Search for the cell housing the specified text and yield its [X, Y] center coordinate. 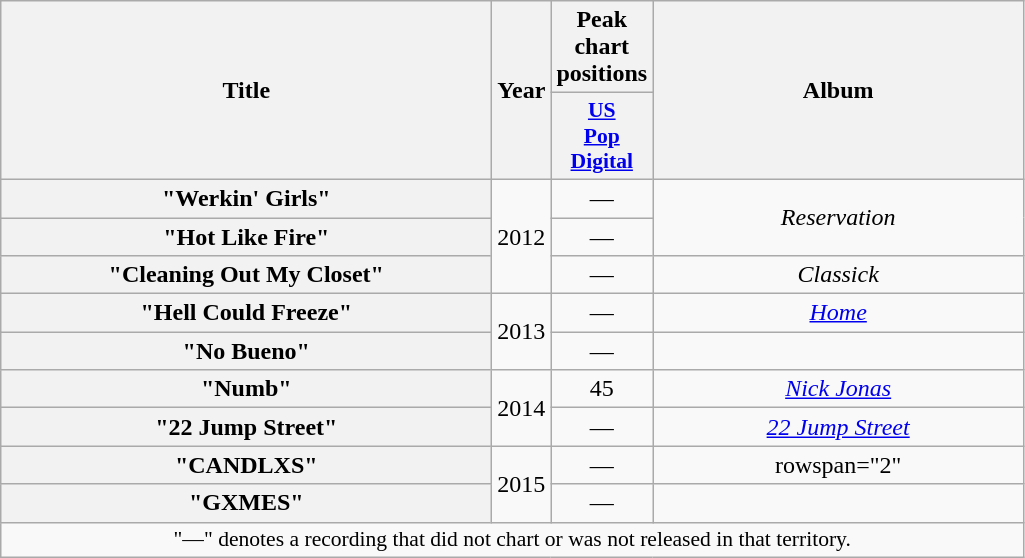
"No Bueno" [246, 351]
"—" denotes a recording that did not chart or was not released in that territory. [512, 540]
"22 Jump Street" [246, 427]
Year [522, 90]
"GXMES" [246, 503]
"CANDLXS" [246, 465]
Classick [838, 275]
Album [838, 90]
USPopDigital [602, 136]
Home [838, 313]
"Werkin' Girls" [246, 198]
22 Jump Street [838, 427]
45 [602, 389]
"Hot Like Fire" [246, 237]
2013 [522, 332]
Nick Jonas [838, 389]
Title [246, 90]
rowspan="2" [838, 465]
"Cleaning Out My Closet" [246, 275]
Peak chart positions [602, 47]
2012 [522, 236]
"Numb" [246, 389]
Reservation [838, 217]
"Hell Could Freeze" [246, 313]
2014 [522, 408]
2015 [522, 484]
